Pinpoint the cell where the given text exists, returning its [X, Y] midpoint coordinate. 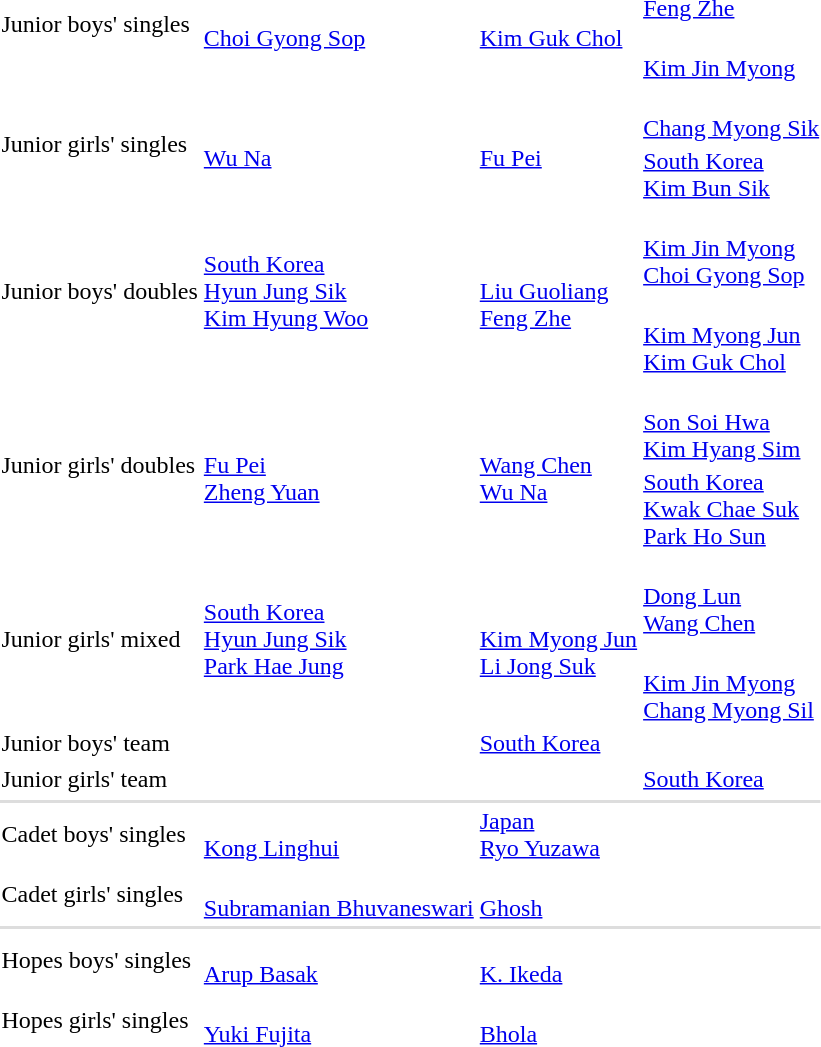
Ghosh [558, 894]
Fu Pei [558, 144]
Cadet boys' singles [100, 834]
Kim Myong JunLi Jong Suk [558, 640]
South KoreaHyun Jung SikPark Hae Jung [338, 640]
Kim Jin Myong [732, 54]
Fu PeiZheng Yuan [338, 466]
South KoreaHyun Jung SikKim Hyung Woo [338, 292]
Wu Na [338, 144]
South KoreaKwak Chae SukPark Ho Sun [732, 509]
K. Ikeda [558, 960]
Junior boys' team [100, 743]
Liu GuoliangFeng Zhe [558, 292]
Junior girls' team [100, 779]
Subramanian Bhuvaneswari [338, 894]
South KoreaKim Bun Sik [732, 174]
JapanRyo Yuzawa [558, 834]
Junior boys' doubles [100, 292]
Cadet girls' singles [100, 894]
Arup Basak [338, 960]
Dong LunWang Chen [732, 596]
Hopes boys' singles [100, 960]
Kim Myong JunKim Guk Chol [732, 335]
Kong Linghui [338, 834]
Son Soi HwaKim Hyang Sim [732, 422]
Kim Jin MyongChoi Gyong Sop [732, 248]
Junior girls' singles [100, 144]
Kim Jin MyongChang Myong Sil [732, 683]
Junior girls' doubles [100, 466]
Chang Myong Sik [732, 114]
Junior girls' mixed [100, 640]
Wang ChenWu Na [558, 466]
